Output the (x, y) coordinate of the center of the cell containing the given text.  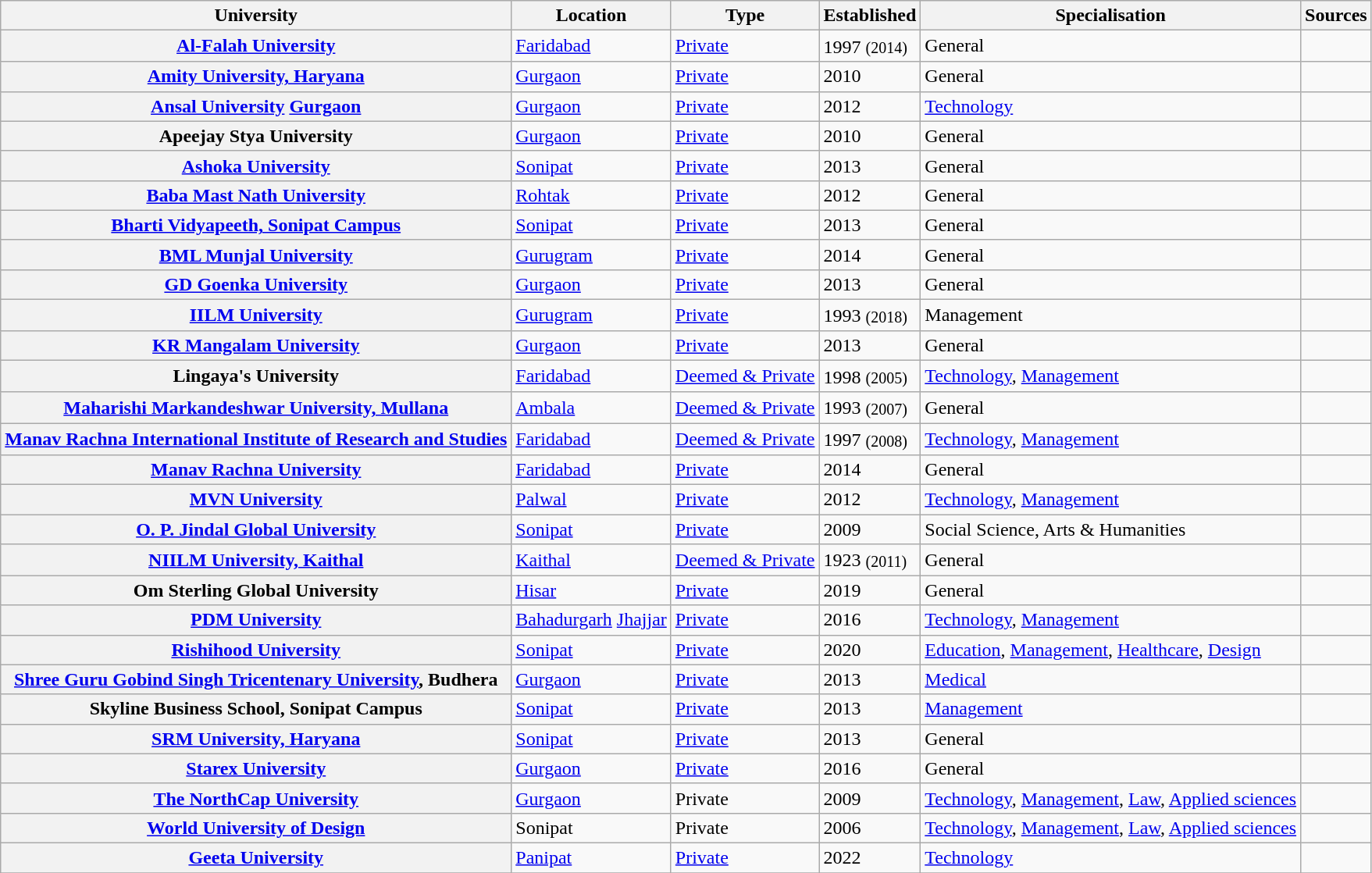
1998 (2005) (870, 376)
KR Mangalam University (256, 346)
Panipat (592, 857)
Bahadurgarh Jhajjar (592, 620)
Palwal (592, 500)
1993 (2018) (870, 315)
Baba Mast Nath University (256, 195)
PDM University (256, 620)
Hisar (592, 590)
Starex University (256, 768)
Ambala (592, 408)
GD Goenka University (256, 284)
Established (870, 16)
Amity University, Haryana (256, 77)
Kaithal (592, 560)
1993 (2007) (870, 408)
2022 (870, 857)
Education, Management, Healthcare, Design (1110, 650)
Geeta University (256, 857)
Specialisation (1110, 16)
Apeejay Stya University (256, 136)
NIILM University, Kaithal (256, 560)
SRM University, Haryana (256, 739)
Medical (1110, 679)
2020 (870, 650)
MVN University (256, 500)
The NorthCap University (256, 798)
Type (745, 16)
Ashoka University (256, 166)
Skyline Business School, Sonipat Campus (256, 709)
Om Sterling Global University (256, 590)
Al-Falah University (256, 46)
1997 (2008) (870, 439)
Rohtak (592, 195)
Lingaya's University (256, 376)
University (256, 16)
1923 (2011) (870, 560)
2006 (870, 828)
Manav Rachna International Institute of Research and Studies (256, 439)
Manav Rachna University (256, 469)
Shree Guru Gobind Singh Tricentenary University, Budhera (256, 679)
Location (592, 16)
Maharishi Markandeshwar University, Mullana (256, 408)
Bharti Vidyapeeth, Sonipat Campus (256, 225)
Rishihood University (256, 650)
1997 (2014) (870, 46)
Social Science, Arts & Humanities (1110, 529)
Ansal University Gurgaon (256, 106)
BML Munjal University (256, 255)
2019 (870, 590)
O. P. Jindal Global University (256, 529)
World University of Design (256, 828)
IILM University (256, 315)
Sources (1337, 16)
